Output the [X, Y] coordinate of the center of the cell containing the given text.  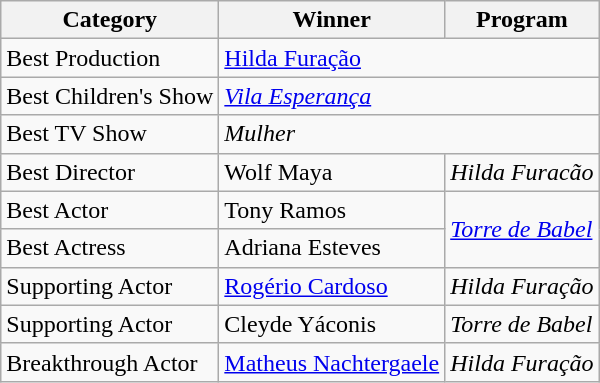
Vila Esperança [409, 96]
Program [522, 20]
Best Director [110, 172]
Rogério Cardoso [332, 286]
Adriana Esteves [332, 248]
Category [110, 20]
Hilda Furacão [522, 172]
Matheus Nachtergaele [332, 362]
Best TV Show [110, 134]
Best Actor [110, 210]
Tony Ramos [332, 210]
Breakthrough Actor [110, 362]
Mulher [409, 134]
Best Actress [110, 248]
Best Production [110, 58]
Cleyde Yáconis [332, 324]
Wolf Maya [332, 172]
Winner [332, 20]
Best Children's Show [110, 96]
